Locate the cell with the specified text and output its (x, y) center coordinate. 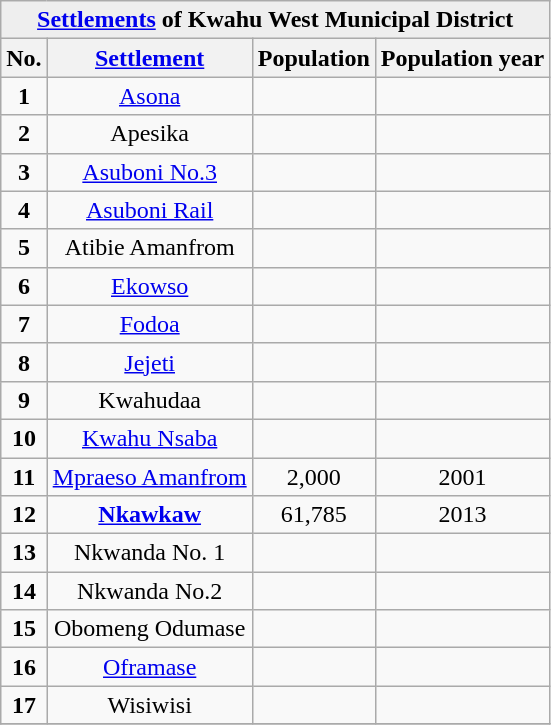
8 (24, 362)
Apesika (150, 134)
2001 (462, 477)
11 (24, 477)
6 (24, 286)
No. (24, 58)
Nkwanda No.2 (150, 591)
3 (24, 172)
12 (24, 515)
1 (24, 96)
Nkawkaw (150, 515)
Settlement (150, 58)
16 (24, 667)
Settlements of Kwahu West Municipal District (276, 20)
Ekowso (150, 286)
Obomeng Odumase (150, 629)
Population (314, 58)
Kwahudaa (150, 400)
2013 (462, 515)
Asona (150, 96)
2,000 (314, 477)
10 (24, 438)
2 (24, 134)
Jejeti (150, 362)
7 (24, 324)
Population year (462, 58)
Atibie Amanfrom (150, 248)
Wisiwisi (150, 705)
Nkwanda No. 1 (150, 553)
5 (24, 248)
9 (24, 400)
Mpraeso Amanfrom (150, 477)
Fodoa (150, 324)
13 (24, 553)
61,785 (314, 515)
17 (24, 705)
15 (24, 629)
Asuboni No.3 (150, 172)
4 (24, 210)
Asuboni Rail (150, 210)
Oframase (150, 667)
Kwahu Nsaba (150, 438)
14 (24, 591)
